From the cell containing the given text, extract its center point as (x, y) coordinate. 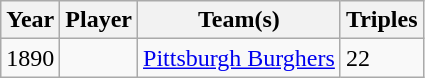
Team(s) (240, 20)
Player (99, 20)
Triples (382, 20)
1890 (30, 58)
Year (30, 20)
22 (382, 58)
Pittsburgh Burghers (240, 58)
